For the text-containing cell, return its midpoint in (X, Y) coordinate format. 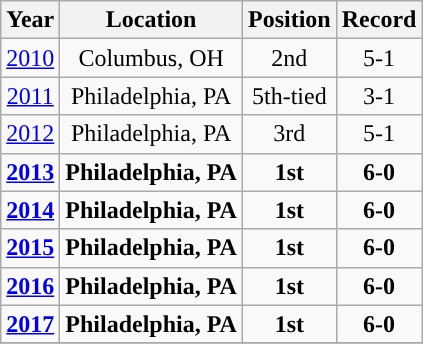
Year (30, 20)
Columbus, OH (152, 58)
3rd (289, 134)
2012 (30, 134)
2nd (289, 58)
3-1 (379, 96)
5th-tied (289, 96)
Location (152, 20)
2015 (30, 248)
Record (379, 20)
2010 (30, 58)
Position (289, 20)
2017 (30, 324)
2011 (30, 96)
2014 (30, 210)
2016 (30, 286)
2013 (30, 172)
